Search for the cell housing the specified text and yield its [X, Y] center coordinate. 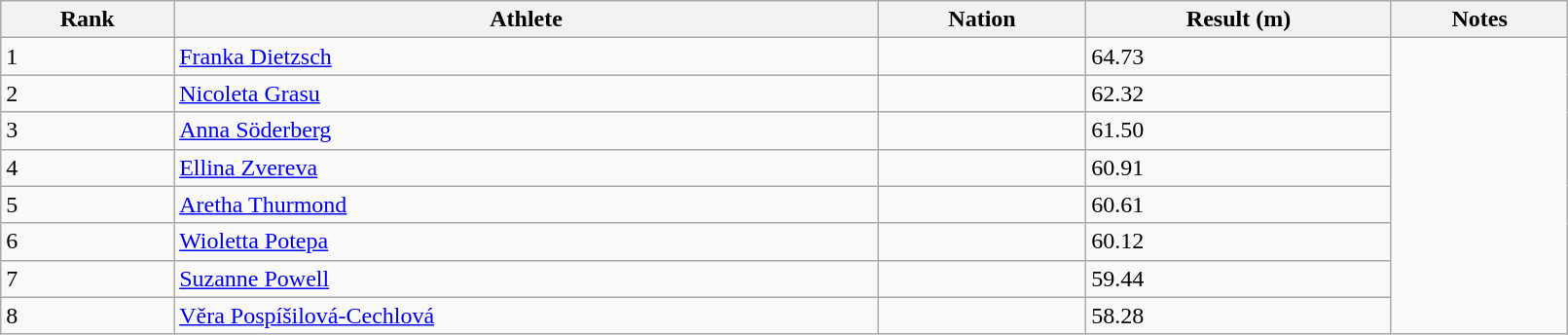
3 [88, 130]
Franka Dietzsch [527, 56]
Rank [88, 19]
5 [88, 205]
Notes [1479, 19]
6 [88, 242]
Nation [981, 19]
Aretha Thurmond [527, 205]
Nicoleta Grasu [527, 93]
1 [88, 56]
7 [88, 279]
64.73 [1239, 56]
60.12 [1239, 242]
60.61 [1239, 205]
58.28 [1239, 316]
4 [88, 167]
Anna Söderberg [527, 130]
Athlete [527, 19]
Wioletta Potepa [527, 242]
Ellina Zvereva [527, 167]
Věra Pospíšilová-Cechlová [527, 316]
2 [88, 93]
60.91 [1239, 167]
Suzanne Powell [527, 279]
8 [88, 316]
Result (m) [1239, 19]
62.32 [1239, 93]
61.50 [1239, 130]
59.44 [1239, 279]
